From the cell containing the given text, extract its center point as (x, y) coordinate. 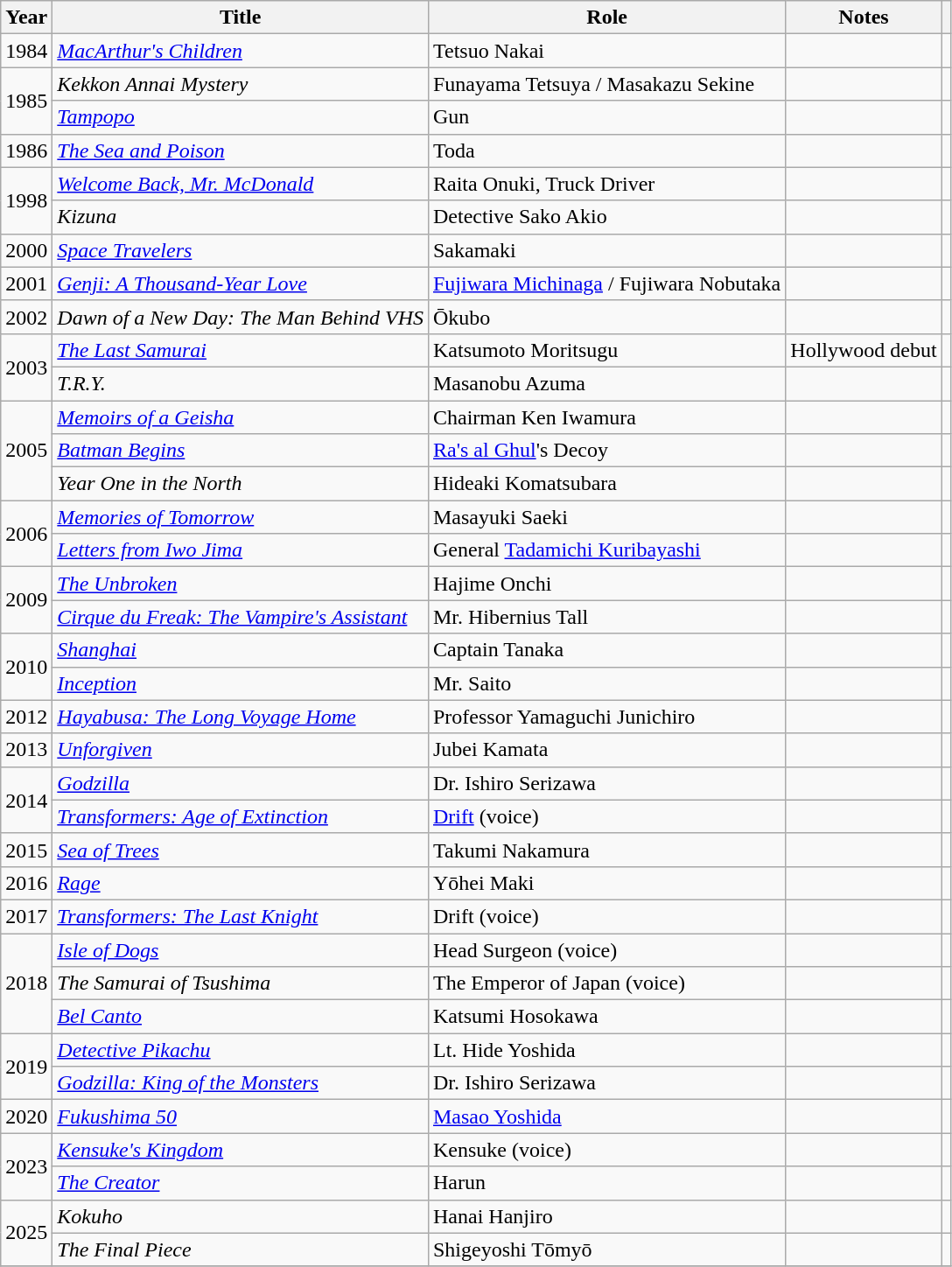
Fujiwara Michinaga / Fujiwara Nobutaka (606, 283)
Chairman Ken Iwamura (606, 417)
2014 (26, 800)
Letters from Iwo Jima (241, 550)
Gun (606, 117)
2023 (26, 1166)
2005 (26, 451)
Ra's al Ghul's Decoy (606, 451)
Year One in the North (241, 484)
Katsumoto Moritsugu (606, 350)
Kekkon Annai Mystery (241, 84)
2002 (26, 317)
Rage (241, 883)
Ōkubo (606, 317)
Inception (241, 683)
1998 (26, 200)
Mr. Saito (606, 683)
Kensuke (voice) (606, 1150)
Masayuki Saeki (606, 517)
Hollywood debut (864, 350)
2018 (26, 983)
Hayabusa: The Long Voyage Home (241, 717)
Bel Canto (241, 1017)
2000 (26, 250)
1985 (26, 101)
Welcome Back, Mr. McDonald (241, 184)
2017 (26, 916)
Takumi Nakamura (606, 850)
Kokuho (241, 1216)
The Sea and Poison (241, 150)
Hajime Onchi (606, 584)
Sea of Trees (241, 850)
Space Travelers (241, 250)
1984 (26, 51)
General Tadamichi Kuribayashi (606, 550)
Professor Yamaguchi Junichiro (606, 717)
2020 (26, 1116)
Yōhei Maki (606, 883)
The Final Piece (241, 1249)
2016 (26, 883)
Genji: A Thousand-Year Love (241, 283)
Isle of Dogs (241, 949)
Harun (606, 1183)
Katsumi Hosokawa (606, 1017)
Raita Onuki, Truck Driver (606, 184)
The Creator (241, 1183)
2025 (26, 1233)
1986 (26, 150)
Cirque du Freak: The Vampire's Assistant (241, 617)
Shanghai (241, 650)
Mr. Hibernius Tall (606, 617)
2015 (26, 850)
2019 (26, 1067)
2010 (26, 667)
Head Surgeon (voice) (606, 949)
Sakamaki (606, 250)
Dawn of a New Day: The Man Behind VHS (241, 317)
Fukushima 50 (241, 1116)
Hideaki Komatsubara (606, 484)
Notes (864, 17)
Godzilla (241, 783)
Tampopo (241, 117)
2009 (26, 600)
Funayama Tetsuya / Masakazu Sekine (606, 84)
Title (241, 17)
The Emperor of Japan (voice) (606, 983)
Memories of Tomorrow (241, 517)
Detective Pikachu (241, 1050)
Transformers: Age of Extinction (241, 816)
MacArthur's Children (241, 51)
Kensuke's Kingdom (241, 1150)
2003 (26, 367)
Jubei Kamata (606, 750)
Captain Tanaka (606, 650)
Hanai Hanjiro (606, 1216)
Batman Begins (241, 451)
Detective Sako Akio (606, 217)
Tetsuo Nakai (606, 51)
Memoirs of a Geisha (241, 417)
Masao Yoshida (606, 1116)
Masanobu Azuma (606, 383)
The Samurai of Tsushima (241, 983)
The Unbroken (241, 584)
Lt. Hide Yoshida (606, 1050)
Godzilla: King of the Monsters (241, 1083)
T.R.Y. (241, 383)
Transformers: The Last Knight (241, 916)
The Last Samurai (241, 350)
Year (26, 17)
2012 (26, 717)
Role (606, 17)
2001 (26, 283)
2013 (26, 750)
Kizuna (241, 217)
Toda (606, 150)
Unforgiven (241, 750)
Shigeyoshi Tōmyō (606, 1249)
2006 (26, 534)
